Pinpoint the cell where the given text exists, returning its [X, Y] midpoint coordinate. 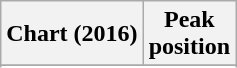
Chart (2016) [72, 34]
Peakposition [189, 34]
